From the cell containing the given text, extract its center point as [X, Y] coordinate. 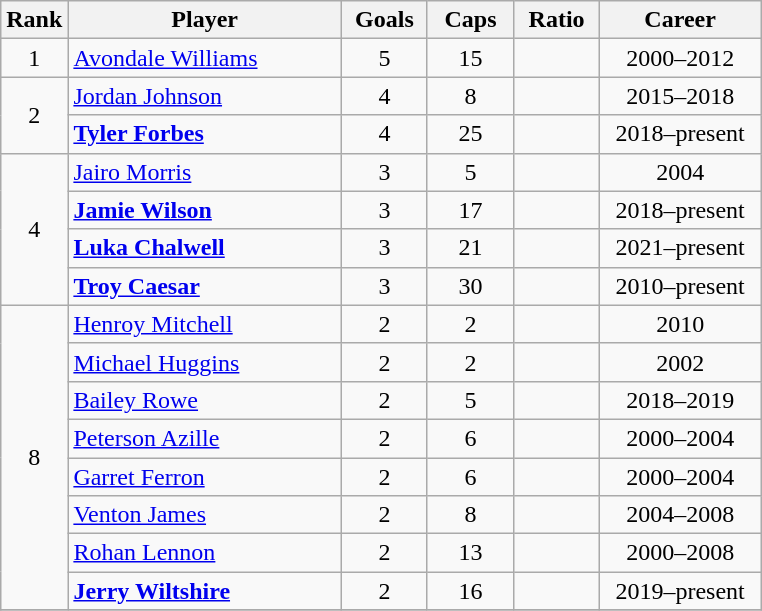
13 [470, 553]
Garret Ferron [205, 477]
17 [470, 210]
Jordan Johnson [205, 96]
15 [470, 58]
2004 [680, 172]
Bailey Rowe [205, 400]
2000–2008 [680, 553]
Ratio [557, 20]
1 [34, 58]
21 [470, 248]
Caps [470, 20]
2019–present [680, 591]
Rank [34, 20]
Peterson Azille [205, 438]
Player [205, 20]
2000–2012 [680, 58]
Luka Chalwell [205, 248]
Career [680, 20]
16 [470, 591]
Goals [384, 20]
Rohan Lennon [205, 553]
Jamie Wilson [205, 210]
2010–present [680, 286]
Tyler Forbes [205, 134]
2015–2018 [680, 96]
2021–present [680, 248]
Jerry Wiltshire [205, 591]
Avondale Williams [205, 58]
2010 [680, 324]
2004–2008 [680, 515]
2002 [680, 362]
25 [470, 134]
Henroy Mitchell [205, 324]
Troy Caesar [205, 286]
2018–2019 [680, 400]
Michael Huggins [205, 362]
Jairo Morris [205, 172]
Venton James [205, 515]
30 [470, 286]
